Return [X, Y] of the center of cell containing provided text 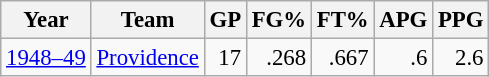
GP [225, 20]
.268 [278, 58]
2.6 [461, 58]
PPG [461, 20]
1948–49 [46, 58]
Year [46, 20]
17 [225, 58]
FT% [342, 20]
FG% [278, 20]
Providence [148, 58]
APG [404, 20]
Team [148, 20]
.6 [404, 58]
.667 [342, 58]
